Scan for the cell matching the given text and deliver its [x, y] coordinate at center. 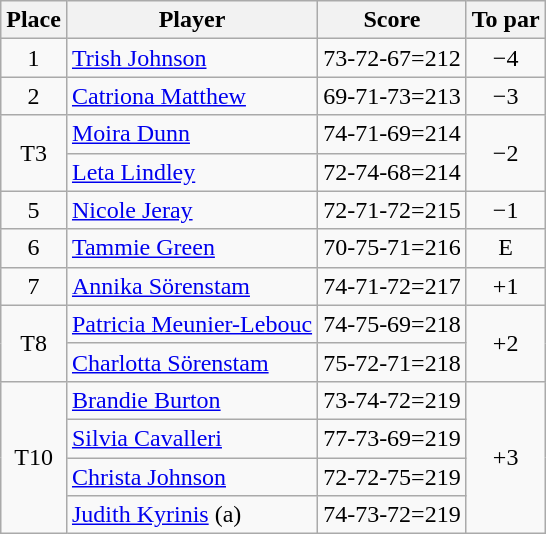
Player [192, 20]
T10 [34, 457]
−2 [506, 153]
Brandie Burton [192, 400]
Silvia Cavalleri [192, 438]
74-71-72=217 [392, 286]
Catriona Matthew [192, 96]
72-74-68=214 [392, 172]
2 [34, 96]
Trish Johnson [192, 58]
−1 [506, 210]
Charlotta Sörenstam [192, 362]
+1 [506, 286]
T3 [34, 153]
Judith Kyrinis (a) [192, 515]
72-71-72=215 [392, 210]
74-71-69=214 [392, 134]
5 [34, 210]
+3 [506, 457]
75-72-71=218 [392, 362]
Patricia Meunier-Lebouc [192, 324]
E [506, 248]
To par [506, 20]
7 [34, 286]
6 [34, 248]
1 [34, 58]
73-72-67=212 [392, 58]
74-73-72=219 [392, 515]
73-74-72=219 [392, 400]
T8 [34, 343]
74-75-69=218 [392, 324]
−4 [506, 58]
Moira Dunn [192, 134]
Leta Lindley [192, 172]
Christa Johnson [192, 477]
+2 [506, 343]
Nicole Jeray [192, 210]
Score [392, 20]
Place [34, 20]
Tammie Green [192, 248]
69-71-73=213 [392, 96]
−3 [506, 96]
70-75-71=216 [392, 248]
77-73-69=219 [392, 438]
Annika Sörenstam [192, 286]
72-72-75=219 [392, 477]
